Return the [x, y] coordinate for the center point of the cell that contains the specified text.  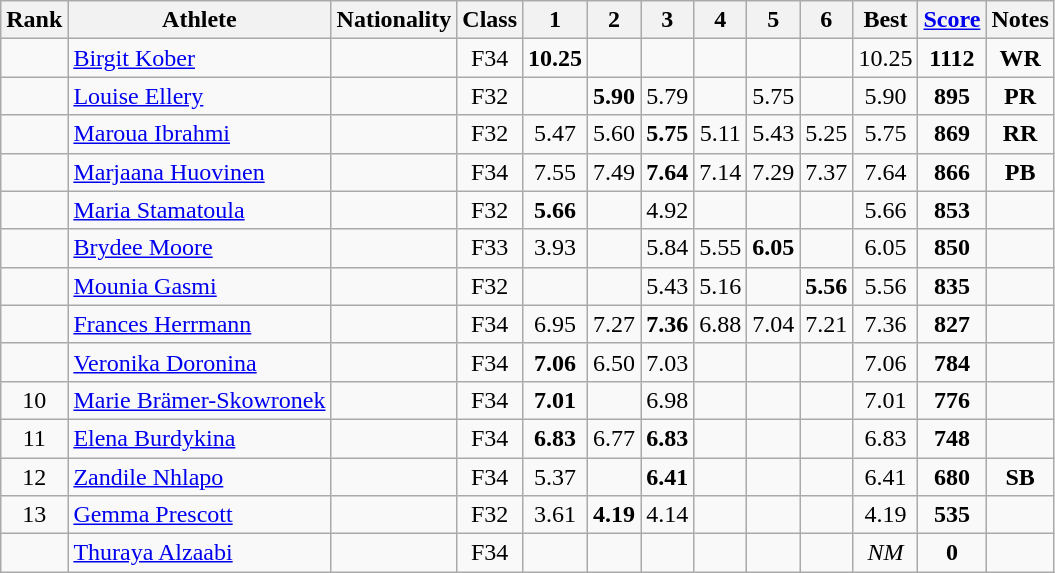
1 [556, 20]
5.60 [614, 134]
7.27 [614, 324]
PR [1020, 96]
5.47 [556, 134]
6.98 [668, 400]
Rank [34, 20]
Louise Ellery [200, 96]
Notes [1020, 20]
1112 [952, 58]
850 [952, 248]
6.88 [720, 324]
10 [34, 400]
5 [774, 20]
F33 [490, 248]
835 [952, 286]
3.93 [556, 248]
7.03 [668, 362]
Frances Herrmann [200, 324]
13 [34, 515]
5.55 [720, 248]
7.21 [826, 324]
827 [952, 324]
4 [720, 20]
Gemma Prescott [200, 515]
680 [952, 477]
4.92 [668, 210]
7.55 [556, 172]
6 [826, 20]
Marie Brämer-Skowronek [200, 400]
RR [1020, 134]
WR [1020, 58]
6.77 [614, 438]
0 [952, 553]
NM [886, 553]
5.25 [826, 134]
5.79 [668, 96]
5.37 [556, 477]
895 [952, 96]
Score [952, 20]
853 [952, 210]
869 [952, 134]
Mounia Gasmi [200, 286]
Brydee Moore [200, 248]
7.37 [826, 172]
5.16 [720, 286]
Marjaana Huovinen [200, 172]
Nationality [394, 20]
Elena Burdykina [200, 438]
748 [952, 438]
535 [952, 515]
5.84 [668, 248]
2 [614, 20]
4.14 [668, 515]
12 [34, 477]
Veronika Doronina [200, 362]
Class [490, 20]
7.29 [774, 172]
Zandile Nhlapo [200, 477]
7.14 [720, 172]
Thuraya Alzaabi [200, 553]
7.04 [774, 324]
5.11 [720, 134]
Maria Stamatoula [200, 210]
866 [952, 172]
784 [952, 362]
Birgit Kober [200, 58]
PB [1020, 172]
Athlete [200, 20]
6.50 [614, 362]
6.95 [556, 324]
3 [668, 20]
Best [886, 20]
11 [34, 438]
776 [952, 400]
SB [1020, 477]
Maroua Ibrahmi [200, 134]
3.61 [556, 515]
7.49 [614, 172]
